Identify which cell holds the provided text, then report its [X, Y] central coordinate. 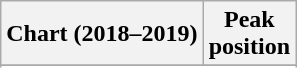
Chart (2018–2019) [102, 34]
Peakposition [249, 34]
